Detect which cell encompasses the target text, then output its (X, Y) center coordinate. 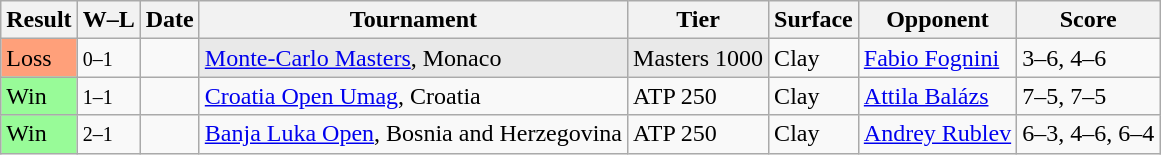
W–L (108, 20)
Croatia Open Umag, Croatia (413, 96)
Score (1088, 20)
1–1 (108, 96)
Tournament (413, 20)
Date (170, 20)
3–6, 4–6 (1088, 58)
Masters 1000 (698, 58)
Opponent (937, 20)
Loss (39, 58)
7–5, 7–5 (1088, 96)
Fabio Fognini (937, 58)
Andrey Rublev (937, 134)
Tier (698, 20)
6–3, 4–6, 6–4 (1088, 134)
Banja Luka Open, Bosnia and Herzegovina (413, 134)
2–1 (108, 134)
Result (39, 20)
0–1 (108, 58)
Attila Balázs (937, 96)
Monte-Carlo Masters, Monaco (413, 58)
Surface (814, 20)
